Provide the [X, Y] coordinate of the cell's center where the given text is located.  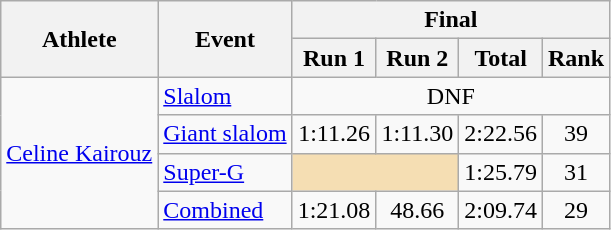
29 [576, 210]
Athlete [80, 39]
Combined [225, 210]
Rank [576, 58]
1:21.08 [334, 210]
2:22.56 [501, 134]
48.66 [418, 210]
Giant slalom [225, 134]
1:11.30 [418, 134]
Total [501, 58]
DNF [450, 96]
Celine Kairouz [80, 153]
Super-G [225, 172]
1:25.79 [501, 172]
31 [576, 172]
Final [450, 20]
Event [225, 39]
39 [576, 134]
Run 2 [418, 58]
2:09.74 [501, 210]
1:11.26 [334, 134]
Run 1 [334, 58]
Slalom [225, 96]
